Output the [x, y] coordinate of the center of the cell containing the given text.  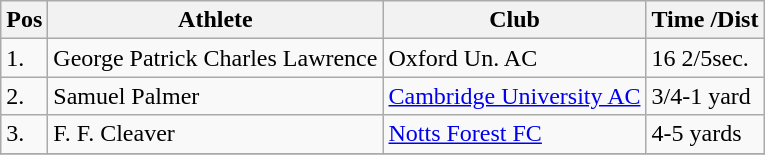
1. [24, 58]
Club [514, 20]
2. [24, 96]
Time /Dist [705, 20]
16 2/5sec. [705, 58]
Oxford Un. AC [514, 58]
F. F. Cleaver [216, 134]
3. [24, 134]
Samuel Palmer [216, 96]
3/4-1 yard [705, 96]
Pos [24, 20]
Athlete [216, 20]
Notts Forest FC [514, 134]
Cambridge University AC [514, 96]
4-5 yards [705, 134]
George Patrick Charles Lawrence [216, 58]
